Extract the [X, Y] coordinate from the center of the cell holding the provided text.  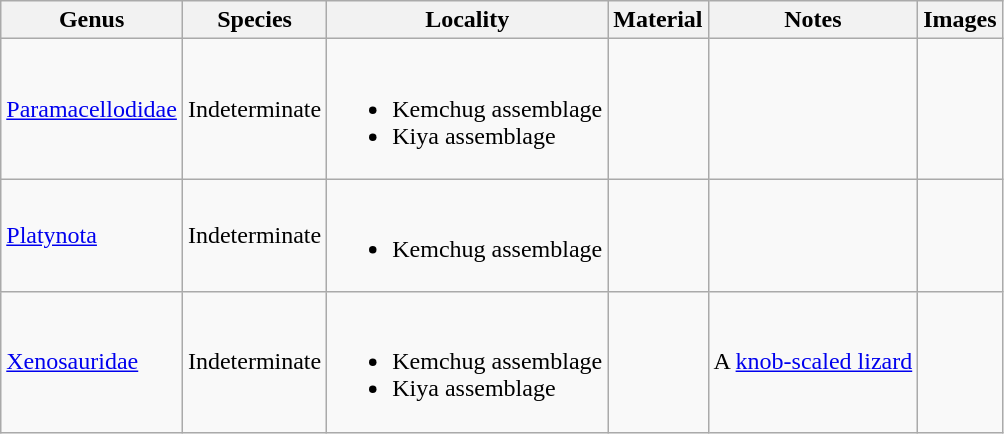
Material [658, 20]
A knob-scaled lizard [813, 362]
Notes [813, 20]
Kemchug assemblage [468, 236]
Genus [92, 20]
Images [960, 20]
Locality [468, 20]
Species [254, 20]
Paramacellodidae [92, 109]
Platynota [92, 236]
Xenosauridae [92, 362]
